Return the (X, Y) coordinate for the center point of the cell that contains the specified text.  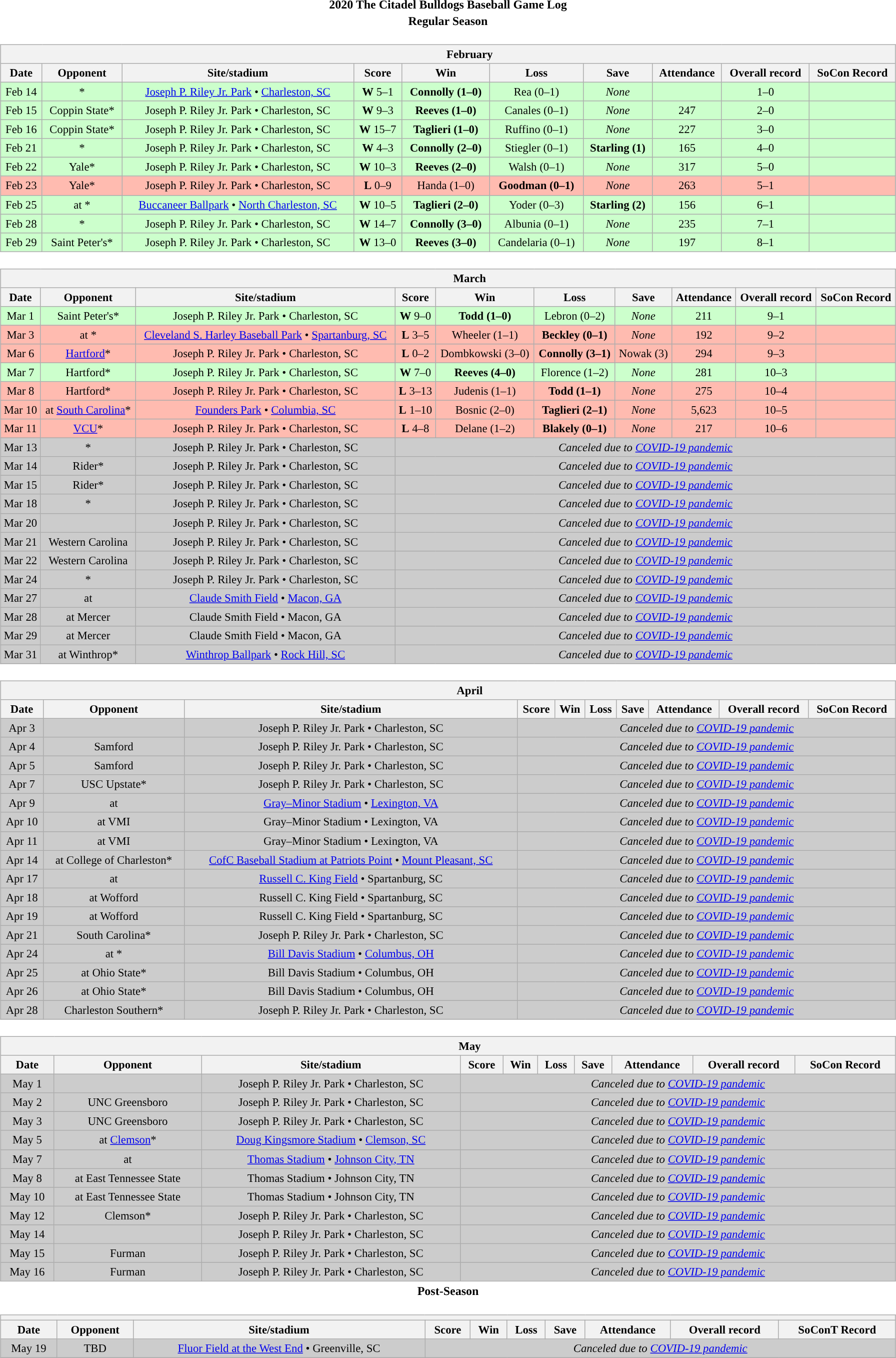
6–1 (765, 205)
W 9–0 (415, 316)
W 10–5 (377, 205)
CofC Baseball Stadium at Patriots Point • Mount Pleasant, SC (351, 860)
Feb 14 (21, 92)
May 15 (27, 1253)
Connolly (3–0) (446, 224)
at Winthrop* (88, 654)
W 9–3 (377, 111)
Judenis (1–1) (485, 391)
L 3–5 (415, 335)
L 0–2 (415, 354)
May 12 (27, 1215)
217 (704, 429)
W 4–3 (377, 148)
Clemson* (128, 1215)
1–0 (765, 92)
April (448, 690)
10–6 (776, 429)
Stiegler (0–1) (536, 148)
Goodman (0–1) (536, 186)
Connolly (2–0) (446, 148)
W 13–0 (377, 242)
Feb 22 (21, 167)
Mar 31 (21, 654)
Taglieri (2–1) (574, 410)
L 4–8 (415, 429)
at Clemson* (128, 1140)
Feb 28 (21, 224)
May 7 (27, 1159)
Delane (1–2) (485, 429)
May 10 (27, 1196)
Charleston Southern* (114, 1010)
247 (687, 111)
VCU* (88, 429)
May 2 (27, 1102)
W 5–1 (377, 92)
Apr 18 (22, 897)
Mar 20 (21, 523)
Beckley (0–1) (574, 335)
Mar 14 (21, 466)
Candelaria (0–1) (536, 242)
May 16 (27, 1272)
192 (704, 335)
294 (704, 354)
Mar 29 (21, 636)
Apr 14 (22, 860)
Mar 27 (21, 598)
Bosnic (2–0) (485, 410)
Dombkowski (3–0) (485, 354)
Winthrop Ballpark • Rock Hill, SC (265, 654)
Feb 21 (21, 148)
Reeves (1–0) (446, 111)
Feb 29 (21, 242)
May 5 (27, 1140)
Apr 21 (22, 935)
Apr 7 (22, 784)
Connolly (1–0) (446, 92)
Todd (1–1) (574, 391)
9–2 (776, 335)
Mar 24 (21, 579)
Apr 17 (22, 878)
Apr 19 (22, 916)
Todd (1–0) (485, 316)
Mar 15 (21, 485)
Mar 13 (21, 448)
Apr 3 (22, 728)
Mar 6 (21, 354)
5–0 (765, 167)
Mar 18 (21, 504)
Yoder (0–3) (536, 205)
Ruffino (0–1) (536, 130)
Wheeler (1–1) (485, 335)
235 (687, 224)
Reeves (4–0) (485, 372)
Reeves (3–0) (446, 242)
at South Carolina* (88, 410)
5–1 (765, 186)
3–0 (765, 130)
Apr 24 (22, 954)
211 (704, 316)
10–4 (776, 391)
7–1 (765, 224)
Buccaneer Ballpark • North Charleston, SC (238, 205)
L 3–13 (415, 391)
Mar 1 (21, 316)
Blakely (0–1) (574, 429)
Starling (1) (617, 148)
W 10–3 (377, 167)
2–0 (765, 111)
May 8 (27, 1178)
W 7–0 (415, 372)
Albunia (0–1) (536, 224)
Mar 7 (21, 372)
May 14 (27, 1234)
Cleveland S. Harley Baseball Park • Spartanburg, SC (265, 335)
Nowak (3) (643, 354)
March (448, 278)
Apr 25 (22, 972)
Mar 22 (21, 560)
SoConT Record (837, 1329)
Feb 16 (21, 130)
W 15–7 (377, 130)
Mar 3 (21, 335)
W 14–7 (377, 224)
Connolly (3–1) (574, 354)
Mar 21 (21, 542)
281 (704, 372)
Mar 8 (21, 391)
Feb 25 (21, 205)
Taglieri (2–0) (446, 205)
Lebron (0–2) (574, 316)
Mar 10 (21, 410)
Florence (1–2) (574, 372)
May 3 (27, 1121)
275 (704, 391)
Canales (0–1) (536, 111)
Handa (1–0) (446, 186)
Founders Park • Columbia, SC (265, 410)
February (448, 54)
Mar 28 (21, 617)
USC Upstate* (114, 784)
156 (687, 205)
Apr 11 (22, 841)
May 1 (27, 1084)
May (448, 1046)
4–0 (765, 148)
8–1 (765, 242)
Feb 15 (21, 111)
Apr 10 (22, 822)
317 (687, 167)
Starling (2) (617, 205)
Feb 23 (21, 186)
9–3 (776, 354)
Apr 5 (22, 766)
Doug Kingsmore Stadium • Clemson, SC (331, 1140)
May 19 (29, 1348)
Mar 11 (21, 429)
Walsh (0–1) (536, 167)
Reeves (2–0) (446, 167)
L 0–9 (377, 186)
L 1–10 (415, 410)
Apr 26 (22, 991)
10–3 (776, 372)
South Carolina* (114, 935)
197 (687, 242)
Rea (0–1) (536, 92)
9–1 (776, 316)
10–5 (776, 410)
Taglieri (1–0) (446, 130)
Apr 28 (22, 1010)
5,623 (704, 410)
Apr 4 (22, 747)
at College of Charleston* (114, 860)
165 (687, 148)
TBD (95, 1348)
Fluor Field at the West End • Greenville, SC (279, 1348)
263 (687, 186)
Apr 9 (22, 803)
227 (687, 130)
